Scan for the cell matching the given text and deliver its [x, y] coordinate at center. 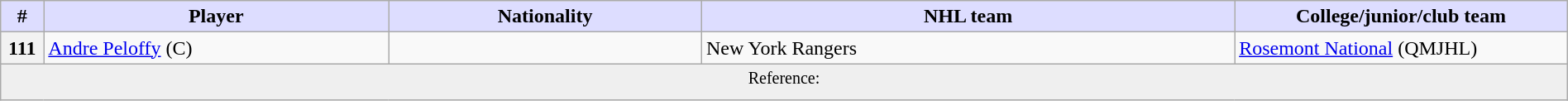
Player [217, 17]
NHL team [968, 17]
Reference: [784, 83]
College/junior/club team [1401, 17]
Rosemont National (QMJHL) [1401, 48]
Nationality [546, 17]
111 [22, 48]
# [22, 17]
New York Rangers [968, 48]
Andre Peloffy (C) [217, 48]
